Locate the cell with the specified text and output its [x, y] center coordinate. 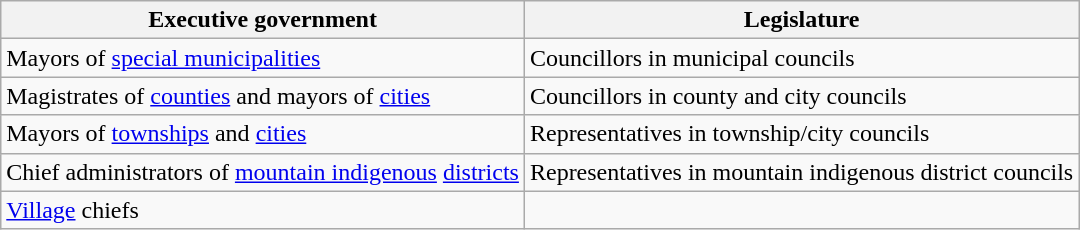
Legislature [801, 20]
Councillors in county and city councils [801, 96]
Representatives in township/city councils [801, 134]
Representatives in mountain indigenous district councils [801, 172]
Chief administrators of mountain indigenous districts [263, 172]
Village chiefs [263, 210]
Executive government [263, 20]
Magistrates of counties and mayors of cities [263, 96]
Mayors of townships and cities [263, 134]
Mayors of special municipalities [263, 58]
Councillors in municipal councils [801, 58]
